Locate the cell with the specified text and output its [X, Y] center coordinate. 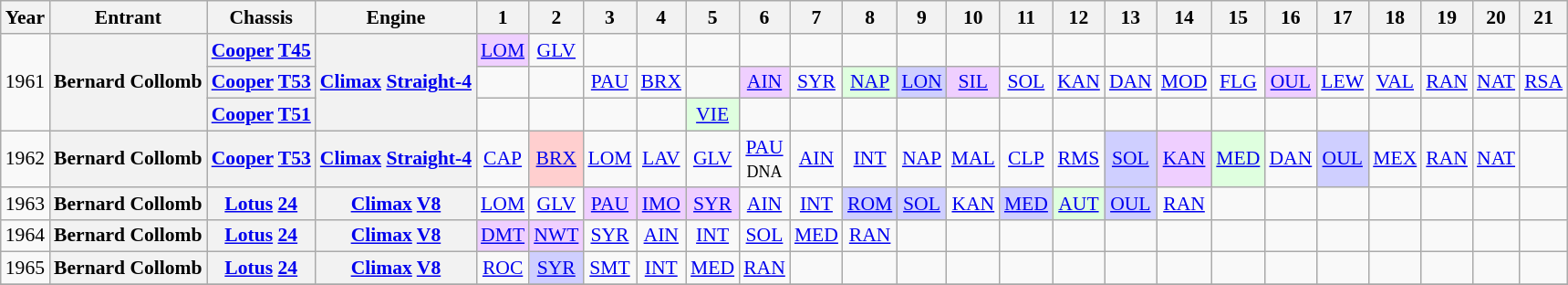
Entrant [128, 17]
VAL [1395, 82]
16 [1290, 17]
3 [609, 17]
11 [1026, 17]
6 [764, 17]
1962 [26, 159]
1 [503, 17]
CLP [1026, 159]
SMT [609, 269]
FLG [1238, 82]
AUT [1078, 204]
MEX [1395, 159]
LEW [1343, 82]
ROC [503, 269]
1961 [26, 82]
PAUDNA [764, 159]
2 [556, 17]
14 [1184, 17]
7 [816, 17]
Year [26, 17]
1964 [26, 236]
1963 [26, 204]
NWT [556, 236]
RMS [1078, 159]
DMT [503, 236]
VIE [712, 115]
8 [870, 17]
Engine [396, 17]
9 [921, 17]
LAV [662, 159]
MOD [1184, 82]
MAL [973, 159]
LON [921, 82]
CAP [503, 159]
18 [1395, 17]
5 [712, 17]
20 [1496, 17]
15 [1238, 17]
19 [1447, 17]
4 [662, 17]
Cooper T51 [261, 115]
Chassis [261, 17]
21 [1543, 17]
ROM [870, 204]
1965 [26, 269]
12 [1078, 17]
SIL [973, 82]
10 [973, 17]
RSA [1543, 82]
IMO [662, 204]
17 [1343, 17]
13 [1131, 17]
Cooper T45 [261, 50]
